Search for the cell housing the specified text and yield its (x, y) center coordinate. 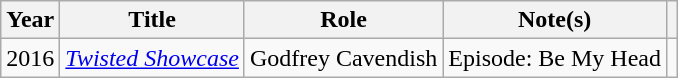
Twisted Showcase (152, 58)
2016 (30, 58)
Episode: Be My Head (555, 58)
Year (30, 20)
Godfrey Cavendish (343, 58)
Note(s) (555, 20)
Role (343, 20)
Title (152, 20)
